Detect which cell encompasses the target text, then output its (x, y) center coordinate. 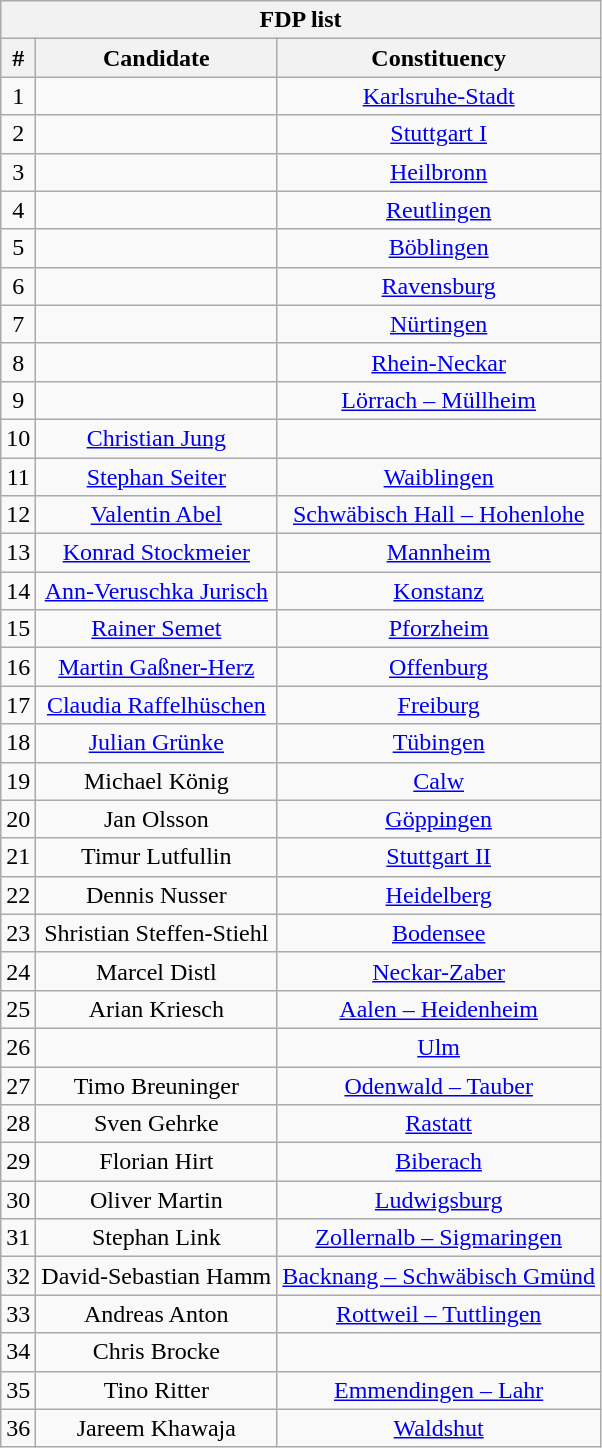
Florian Hirt (156, 1162)
Karlsruhe-Stadt (439, 96)
Biberach (439, 1162)
4 (18, 210)
28 (18, 1124)
Freiburg (439, 705)
Waiblingen (439, 477)
33 (18, 1314)
Arian Kriesch (156, 1009)
Ulm (439, 1047)
Zollernalb – Sigmaringen (439, 1238)
21 (18, 857)
Waldshut (439, 1428)
6 (18, 286)
Ravensburg (439, 286)
Rainer Semet (156, 629)
Chris Brocke (156, 1352)
Dennis Nusser (156, 895)
Rhein-Neckar (439, 362)
13 (18, 553)
25 (18, 1009)
35 (18, 1390)
Stephan Seiter (156, 477)
Konstanz (439, 591)
Sven Gehrke (156, 1124)
7 (18, 324)
Aalen – Heidenheim (439, 1009)
Constituency (439, 58)
FDP list (301, 20)
Timur Lutfullin (156, 857)
David-Sebastian Hamm (156, 1276)
Valentin Abel (156, 515)
10 (18, 438)
27 (18, 1085)
22 (18, 895)
Reutlingen (439, 210)
Jareem Khawaja (156, 1428)
Stephan Link (156, 1238)
11 (18, 477)
30 (18, 1200)
Heilbronn (439, 172)
Calw (439, 781)
16 (18, 667)
26 (18, 1047)
Oliver Martin (156, 1200)
20 (18, 819)
Backnang – Schwäbisch Gmünd (439, 1276)
Schwäbisch Hall – Hohenlohe (439, 515)
Ann-Veruschka Jurisch (156, 591)
Stuttgart I (439, 134)
Odenwald – Tauber (439, 1085)
Nürtingen (439, 324)
14 (18, 591)
Böblingen (439, 248)
Bodensee (439, 933)
Timo Breuninger (156, 1085)
Julian Grünke (156, 743)
Marcel Distl (156, 971)
3 (18, 172)
32 (18, 1276)
19 (18, 781)
Neckar-Zaber (439, 971)
15 (18, 629)
9 (18, 400)
Michael König (156, 781)
2 (18, 134)
Lörrach – Müllheim (439, 400)
Christian Jung (156, 438)
5 (18, 248)
1 (18, 96)
31 (18, 1238)
Tino Ritter (156, 1390)
Göppingen (439, 819)
Offenburg (439, 667)
18 (18, 743)
Emmendingen – Lahr (439, 1390)
Shristian Steffen-Stiehl (156, 933)
Martin Gaßner-Herz (156, 667)
17 (18, 705)
Tübingen (439, 743)
34 (18, 1352)
8 (18, 362)
Mannheim (439, 553)
23 (18, 933)
Rottweil – Tuttlingen (439, 1314)
Heidelberg (439, 895)
Claudia Raffelhüschen (156, 705)
36 (18, 1428)
Ludwigsburg (439, 1200)
24 (18, 971)
Pforzheim (439, 629)
Jan Olsson (156, 819)
# (18, 58)
Candidate (156, 58)
12 (18, 515)
29 (18, 1162)
Stuttgart II (439, 857)
Rastatt (439, 1124)
Konrad Stockmeier (156, 553)
Andreas Anton (156, 1314)
